Search for the cell housing the specified text and yield its [X, Y] center coordinate. 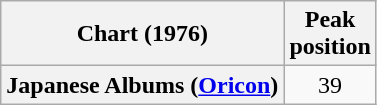
Japanese Albums (Oricon) [142, 85]
Chart (1976) [142, 34]
39 [330, 85]
Peakposition [330, 34]
